Return the [X, Y] coordinate for the center point of the cell that contains the specified text.  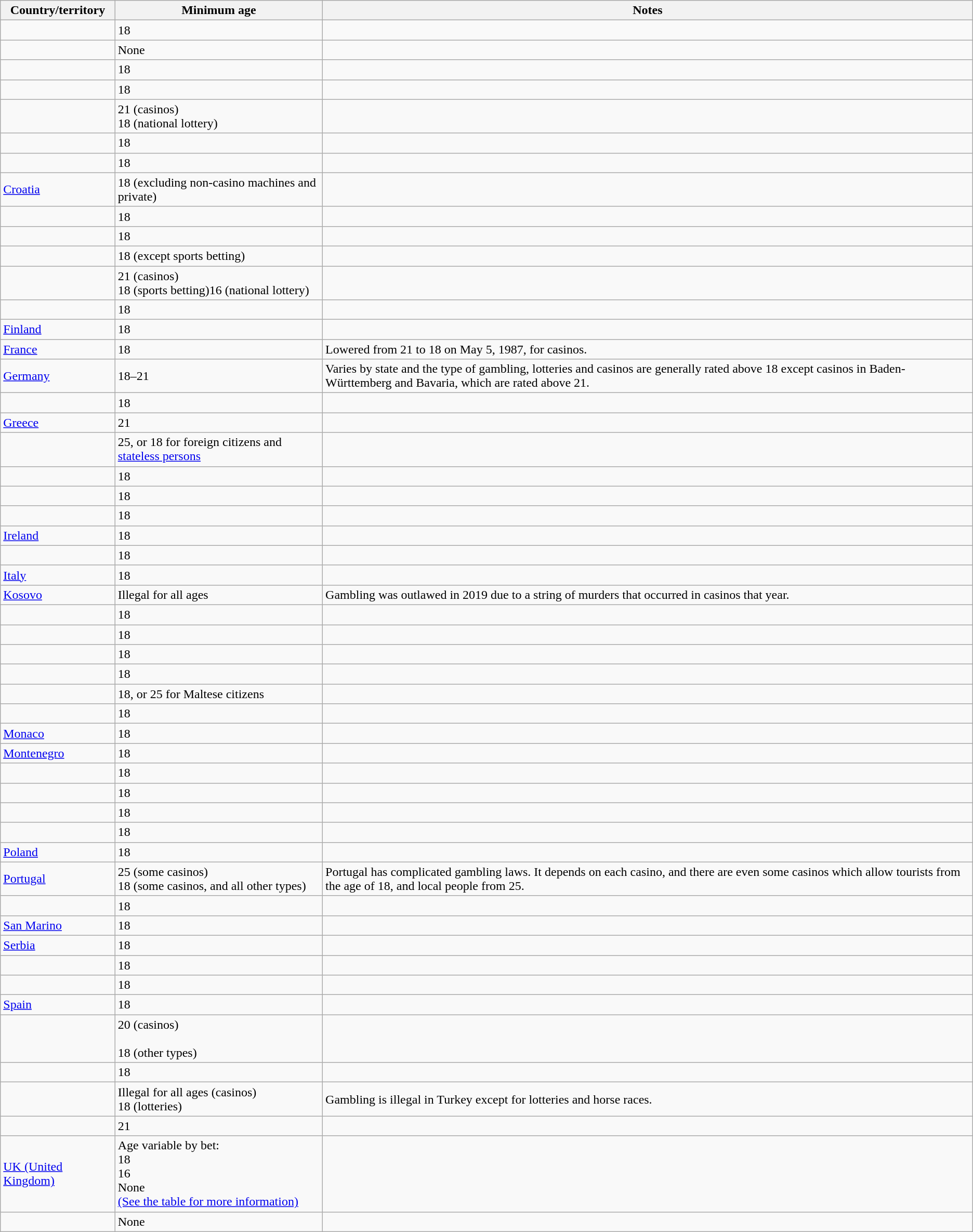
Minimum age [218, 10]
UK (United Kingdom) [58, 1174]
Portugal [58, 879]
Notes [648, 10]
Germany [58, 376]
Italy [58, 575]
25 (some casinos)18 (some casinos, and all other types) [218, 879]
Ireland [58, 535]
Monaco [58, 733]
Kosovo [58, 595]
Age variable by bet:18 16None(See the table for more information) [218, 1174]
Montenegro [58, 753]
Poland [58, 852]
Illegal for all ages [218, 595]
Gambling is illegal in Turkey except for lotteries and horse races. [648, 1099]
San Marino [58, 925]
18–21 [218, 376]
Croatia [58, 189]
18, or 25 for Maltese citizens [218, 694]
21 (casinos)18 (sports betting)16 (national lottery) [218, 283]
Gambling was outlawed in 2019 due to a string of murders that occurred in casinos that year. [648, 595]
France [58, 349]
18 (except sports betting) [218, 256]
20 (casinos) 18 (other types) [218, 1039]
Finland [58, 330]
21 (casinos)18 (national lottery) [218, 116]
Spain [58, 1005]
Country/territory [58, 10]
25, or 18 for foreign citizens and stateless persons [218, 449]
18 (excluding non-casino machines and private) [218, 189]
Lowered from 21 to 18 on May 5, 1987, for casinos. [648, 349]
Serbia [58, 945]
Greece [58, 423]
Illegal for all ages (casinos) 18 (lotteries) [218, 1099]
